Find where the given text appears and provide that cell's center as (X, Y) coordinate. 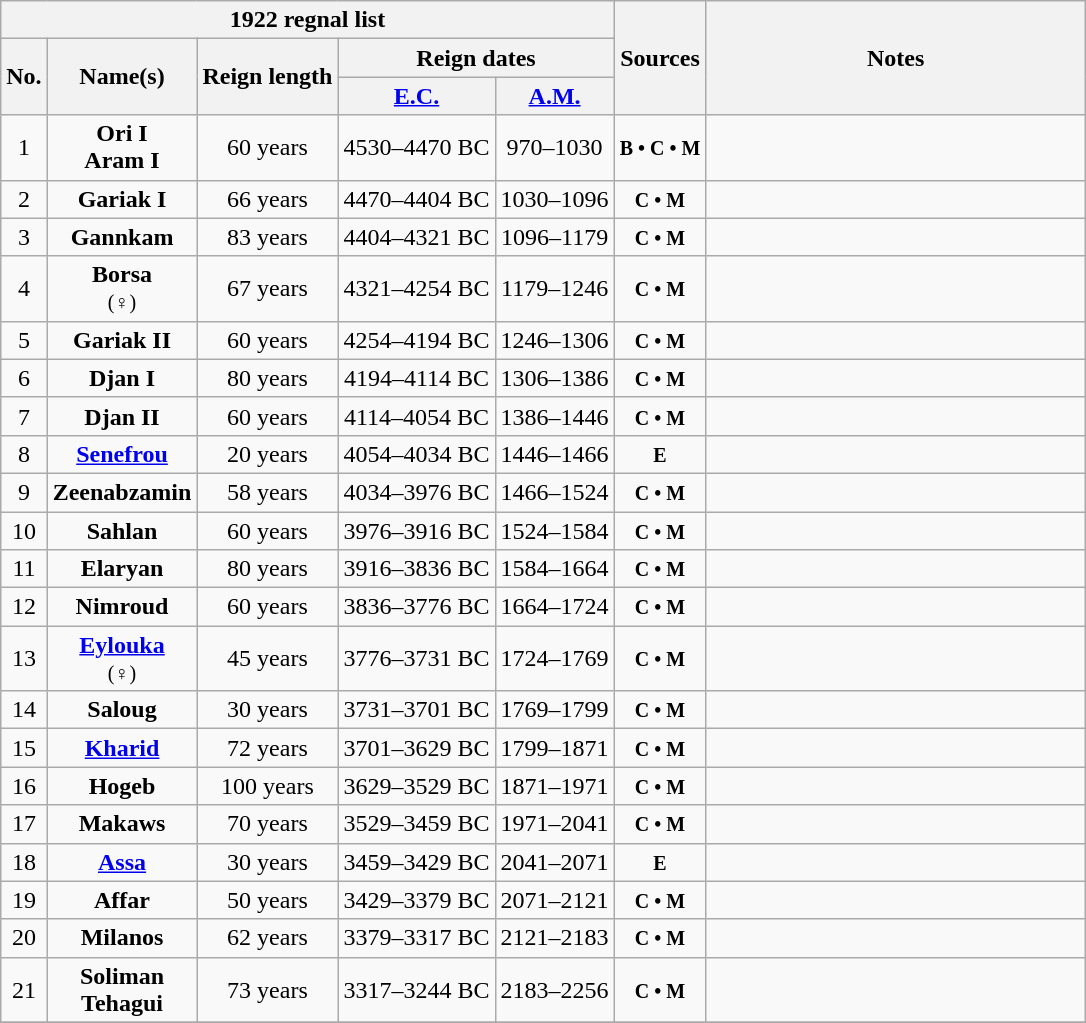
66 years (268, 199)
No. (24, 77)
12 (24, 607)
Name(s) (122, 77)
Borsa(♀) (122, 288)
20 years (268, 454)
1664–1724 (554, 607)
3529–3459 BC (416, 824)
1769–1799 (554, 710)
Assa (122, 862)
Sahlan (122, 531)
83 years (268, 237)
Senefrou (122, 454)
Notes (896, 58)
Reign length (268, 77)
17 (24, 824)
Gannkam (122, 237)
1466–1524 (554, 492)
4 (24, 288)
1246–1306 (554, 340)
4254–4194 BC (416, 340)
1922 regnal list (308, 20)
2071–2121 (554, 900)
67 years (268, 288)
1 (24, 148)
1584–1664 (554, 569)
Affar (122, 900)
3 (24, 237)
2 (24, 199)
58 years (268, 492)
Djan II (122, 416)
5 (24, 340)
1799–1871 (554, 748)
1306–1386 (554, 378)
Reign dates (476, 58)
4114–4054 BC (416, 416)
6 (24, 378)
Gariak II (122, 340)
1096–1179 (554, 237)
Djan I (122, 378)
4194–4114 BC (416, 378)
Sources (660, 58)
1386–1446 (554, 416)
3731–3701 BC (416, 710)
Nimroud (122, 607)
3701–3629 BC (416, 748)
3629–3529 BC (416, 786)
3836–3776 BC (416, 607)
1871–1971 (554, 786)
16 (24, 786)
Kharid (122, 748)
9 (24, 492)
11 (24, 569)
1971–2041 (554, 824)
73 years (268, 990)
19 (24, 900)
E.C. (416, 96)
2121–2183 (554, 938)
18 (24, 862)
3776–3731 BC (416, 658)
3976–3916 BC (416, 531)
70 years (268, 824)
3379–3317 BC (416, 938)
970–1030 (554, 148)
Eylouka(♀) (122, 658)
B • C • M (660, 148)
SolimanTehagui (122, 990)
4530–4470 BC (416, 148)
3429–3379 BC (416, 900)
15 (24, 748)
1030–1096 (554, 199)
Gariak I (122, 199)
Zeenabzamin (122, 492)
3916–3836 BC (416, 569)
21 (24, 990)
Saloug (122, 710)
1446–1466 (554, 454)
1724–1769 (554, 658)
4404–4321 BC (416, 237)
A.M. (554, 96)
Ori IAram I (122, 148)
100 years (268, 786)
Hogeb (122, 786)
2183–2256 (554, 990)
1179–1246 (554, 288)
13 (24, 658)
4321–4254 BC (416, 288)
4470–4404 BC (416, 199)
14 (24, 710)
Milanos (122, 938)
45 years (268, 658)
3459–3429 BC (416, 862)
10 (24, 531)
4034–3976 BC (416, 492)
62 years (268, 938)
2041–2071 (554, 862)
50 years (268, 900)
8 (24, 454)
7 (24, 416)
3317–3244 BC (416, 990)
Elaryan (122, 569)
1524–1584 (554, 531)
Makaws (122, 824)
4054–4034 BC (416, 454)
72 years (268, 748)
20 (24, 938)
